Locate the cell with the specified text and output its [X, Y] center coordinate. 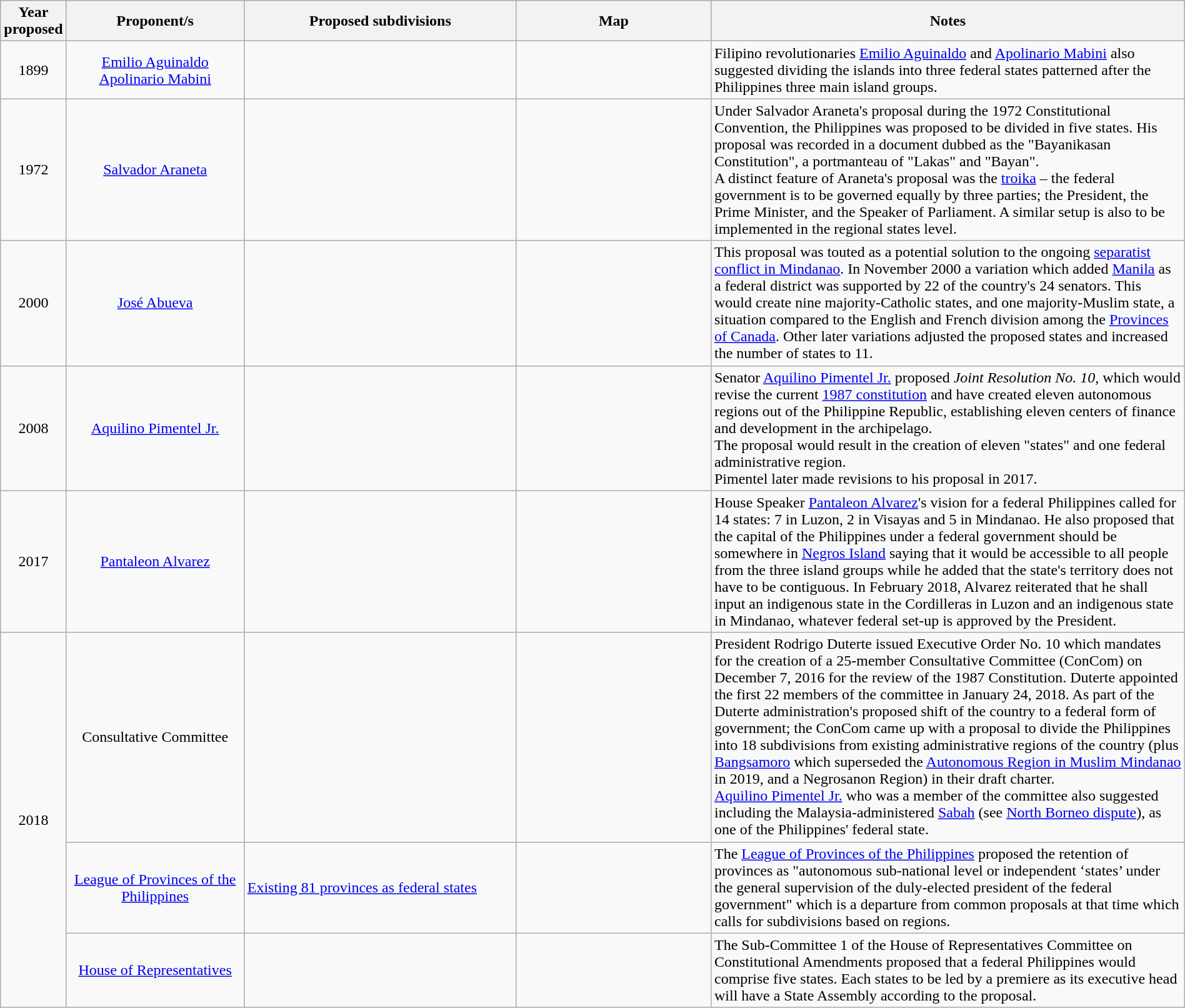
Existing 81 provinces as federal states [380, 887]
Pantaleon Alvarez [155, 561]
2008 [34, 428]
2018 [34, 820]
José Abueva [155, 303]
Aquilino Pimentel Jr. [155, 428]
Emilio AguinaldoApolinario Mabini [155, 70]
2000 [34, 303]
League of Provinces of the Philippines [155, 887]
Proposed subdivisions [380, 21]
Notes [947, 21]
Map [614, 21]
Salvador Araneta [155, 170]
House of Representatives [155, 970]
2017 [34, 561]
Consultative Committee [155, 737]
1899 [34, 70]
Proponent/s [155, 21]
Year proposed [34, 21]
1972 [34, 170]
